Determine the (x, y) coordinate at the center of the cell enclosing the given text.  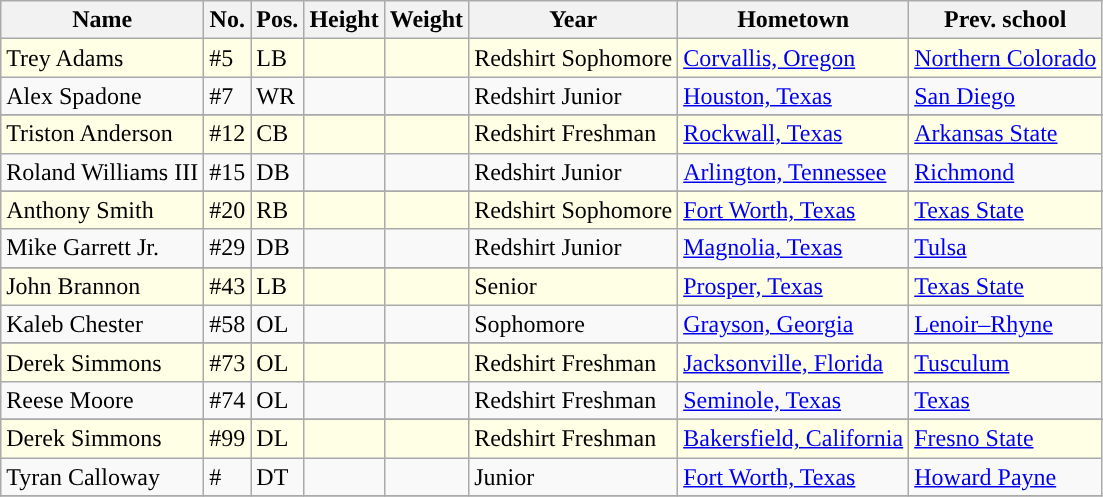
Grayson, Georgia (794, 324)
#7 (228, 96)
#99 (228, 438)
#20 (228, 210)
DT (278, 477)
DL (278, 438)
Prosper, Texas (794, 286)
Bakersfield, California (794, 438)
#73 (228, 362)
WR (278, 96)
#15 (228, 172)
#12 (228, 134)
No. (228, 20)
Seminole, Texas (794, 400)
San Diego (1006, 96)
Roland Williams III (102, 172)
Pos. (278, 20)
Magnolia, Texas (794, 248)
Sophomore (574, 324)
Tusculum (1006, 362)
Arkansas State (1006, 134)
#74 (228, 400)
Alex Spadone (102, 96)
Junior (574, 477)
Richmond (1006, 172)
Anthony Smith (102, 210)
Trey Adams (102, 58)
Name (102, 20)
Reese Moore (102, 400)
Northern Colorado (1006, 58)
#43 (228, 286)
Height (344, 20)
Kaleb Chester (102, 324)
Senior (574, 286)
RB (278, 210)
Arlington, Tennessee (794, 172)
Weight (426, 20)
CB (278, 134)
Lenoir–Rhyne (1006, 324)
Mike Garrett Jr. (102, 248)
Hometown (794, 20)
Prev. school (1006, 20)
Corvallis, Oregon (794, 58)
#58 (228, 324)
Houston, Texas (794, 96)
#29 (228, 248)
Texas (1006, 400)
Jacksonville, Florida (794, 362)
#5 (228, 58)
Tyran Calloway (102, 477)
Fresno State (1006, 438)
John Brannon (102, 286)
Triston Anderson (102, 134)
Rockwall, Texas (794, 134)
Howard Payne (1006, 477)
Year (574, 20)
# (228, 477)
Tulsa (1006, 248)
